From the cell containing the given text, extract its center point as (x, y) coordinate. 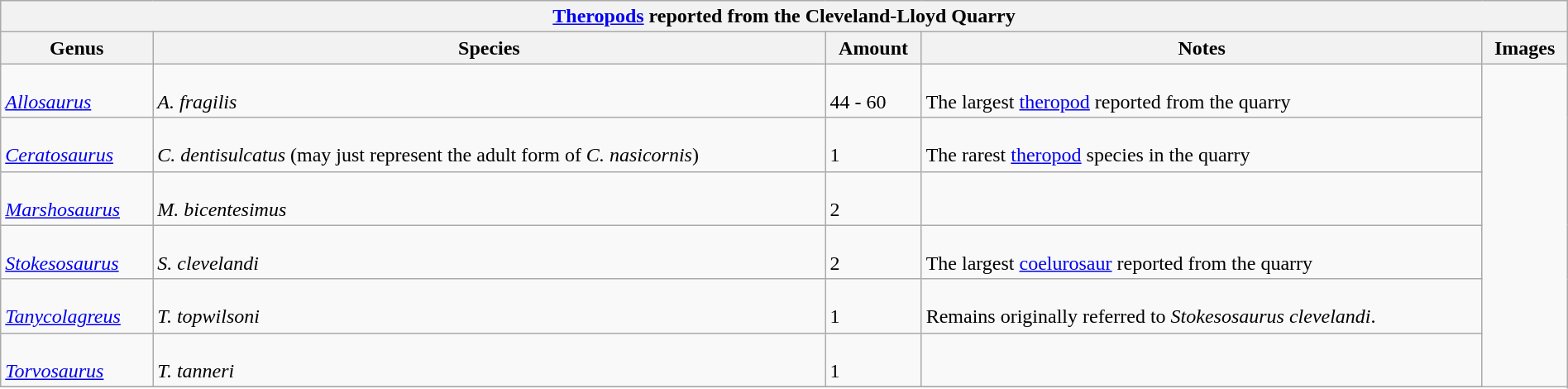
44 - 60 (873, 91)
Marshosaurus (77, 199)
The largest theropod reported from the quarry (1202, 91)
Images (1525, 48)
A. fragilis (490, 91)
Remains originally referred to Stokesosaurus clevelandi. (1202, 306)
Ceratosaurus (77, 144)
Amount (873, 48)
Genus (77, 48)
Allosaurus (77, 91)
S. clevelandi (490, 252)
T. topwilsoni (490, 306)
Theropods reported from the Cleveland-Lloyd Quarry (784, 17)
C. dentisulcatus (may just represent the adult form of C. nasicornis) (490, 144)
Notes (1202, 48)
Tanycolagreus (77, 306)
Species (490, 48)
Torvosaurus (77, 359)
The rarest theropod species in the quarry (1202, 144)
M. bicentesimus (490, 199)
Stokesosaurus (77, 252)
T. tanneri (490, 359)
The largest coelurosaur reported from the quarry (1202, 252)
